Scan for the cell matching the given text and deliver its [X, Y] coordinate at center. 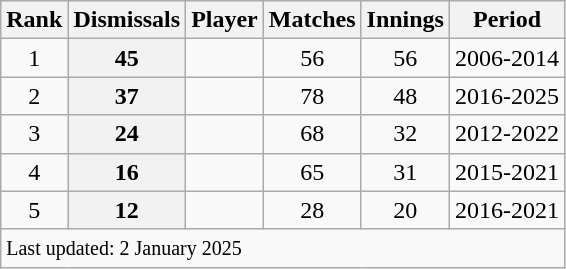
Period [506, 20]
65 [312, 172]
32 [405, 134]
2016-2025 [506, 96]
48 [405, 96]
2015-2021 [506, 172]
2 [34, 96]
5 [34, 210]
28 [312, 210]
1 [34, 58]
20 [405, 210]
2012-2022 [506, 134]
Matches [312, 20]
45 [127, 58]
Dismissals [127, 20]
78 [312, 96]
2016-2021 [506, 210]
68 [312, 134]
37 [127, 96]
Player [225, 20]
12 [127, 210]
16 [127, 172]
3 [34, 134]
Innings [405, 20]
Rank [34, 20]
Last updated: 2 January 2025 [283, 248]
2006-2014 [506, 58]
31 [405, 172]
24 [127, 134]
4 [34, 172]
